Extract the [X, Y] coordinate from the center of the cell holding the provided text.  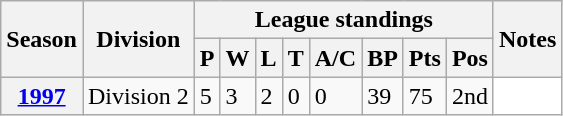
Division 2 [138, 96]
75 [424, 96]
W [238, 58]
1997 [42, 96]
5 [207, 96]
2nd [470, 96]
BP [383, 58]
3 [238, 96]
T [296, 58]
2 [268, 96]
L [268, 58]
Pos [470, 58]
Notes [527, 39]
Division [138, 39]
A/C [335, 58]
P [207, 58]
Pts [424, 58]
Season [42, 39]
League standings [344, 20]
39 [383, 96]
